Pinpoint the cell where the given text exists, returning its [X, Y] midpoint coordinate. 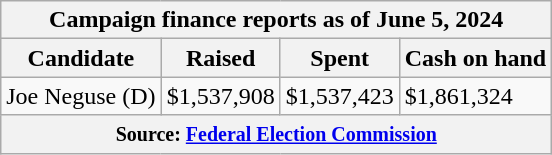
Joe Neguse (D) [81, 96]
$1,861,324 [475, 96]
$1,537,908 [220, 96]
Candidate [81, 58]
Cash on hand [475, 58]
Campaign finance reports as of June 5, 2024 [276, 20]
Raised [220, 58]
$1,537,423 [340, 96]
Spent [340, 58]
Source: Federal Election Commission [276, 134]
